Output the [X, Y] coordinate of the center of the cell containing the given text.  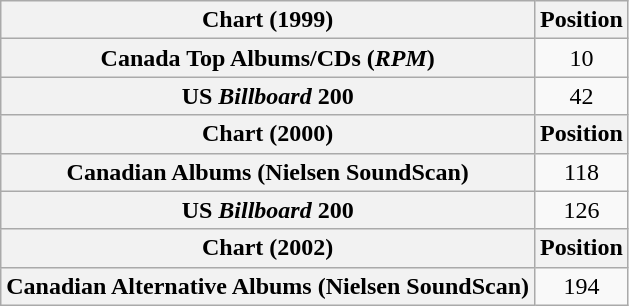
Chart (2000) [268, 134]
Chart (1999) [268, 20]
42 [582, 96]
118 [582, 172]
Canadian Albums (Nielsen SoundScan) [268, 172]
Chart (2002) [268, 248]
Canadian Alternative Albums (Nielsen SoundScan) [268, 286]
Canada Top Albums/CDs (RPM) [268, 58]
126 [582, 210]
10 [582, 58]
194 [582, 286]
